Identify which cell holds the provided text, then report its (x, y) central coordinate. 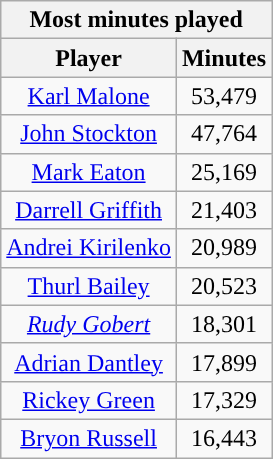
16,443 (224, 438)
Rickey Green (89, 400)
17,899 (224, 362)
Thurl Bailey (89, 286)
Andrei Kirilenko (89, 248)
47,764 (224, 134)
Most minutes played (136, 20)
Mark Eaton (89, 172)
Bryon Russell (89, 438)
21,403 (224, 210)
53,479 (224, 96)
Minutes (224, 58)
Darrell Griffith (89, 210)
Karl Malone (89, 96)
John Stockton (89, 134)
20,989 (224, 248)
Adrian Dantley (89, 362)
25,169 (224, 172)
Rudy Gobert (89, 324)
20,523 (224, 286)
Player (89, 58)
18,301 (224, 324)
17,329 (224, 400)
